Locate the cell with the specified text and output its [X, Y] center coordinate. 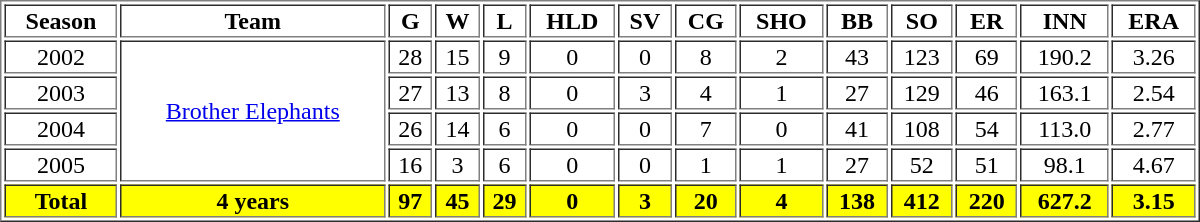
Brother Elephants [252, 110]
Team [252, 20]
220 [987, 200]
INN [1065, 20]
CG [706, 20]
138 [857, 200]
ERA [1154, 20]
29 [504, 200]
SO [922, 20]
26 [410, 128]
13 [457, 92]
98.1 [1065, 164]
2004 [60, 128]
113.0 [1065, 128]
51 [987, 164]
69 [987, 56]
52 [922, 164]
4 years [252, 200]
2.77 [1154, 128]
Total [60, 200]
7 [706, 128]
Season [60, 20]
14 [457, 128]
45 [457, 200]
ER [987, 20]
W [457, 20]
627.2 [1065, 200]
HLD [572, 20]
43 [857, 56]
SHO [782, 20]
54 [987, 128]
L [504, 20]
123 [922, 56]
2 [782, 56]
2002 [60, 56]
163.1 [1065, 92]
16 [410, 164]
46 [987, 92]
41 [857, 128]
G [410, 20]
190.2 [1065, 56]
129 [922, 92]
3.26 [1154, 56]
15 [457, 56]
97 [410, 200]
20 [706, 200]
SV [645, 20]
412 [922, 200]
28 [410, 56]
BB [857, 20]
108 [922, 128]
3.15 [1154, 200]
2.54 [1154, 92]
2003 [60, 92]
9 [504, 56]
4.67 [1154, 164]
2005 [60, 164]
